For the text-containing cell, return its midpoint in [X, Y] coordinate format. 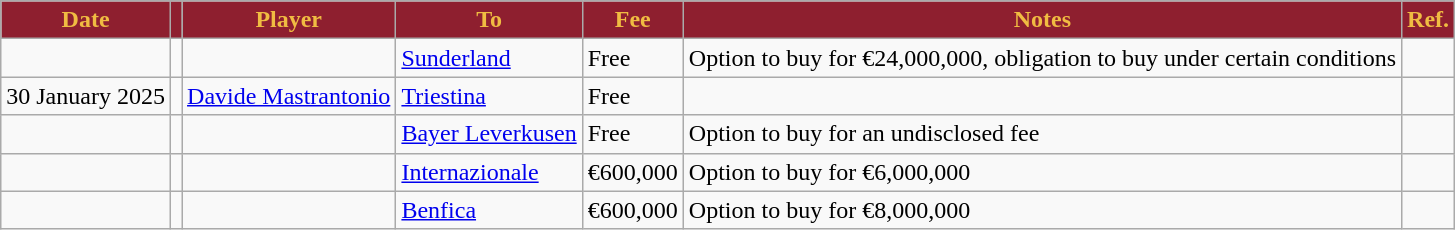
30 January 2025 [86, 96]
Option to buy for an undisclosed fee [1042, 134]
Option to buy for €6,000,000 [1042, 172]
Option to buy for €24,000,000, obligation to buy under certain conditions [1042, 58]
Sunderland [489, 58]
Fee [632, 20]
Notes [1042, 20]
Davide Mastrantonio [289, 96]
Player [289, 20]
Bayer Leverkusen [489, 134]
Triestina [489, 96]
Ref. [1428, 20]
Internazionale [489, 172]
Benfica [489, 210]
Date [86, 20]
To [489, 20]
Option to buy for €8,000,000 [1042, 210]
